For the text-containing cell, return its midpoint in [X, Y] coordinate format. 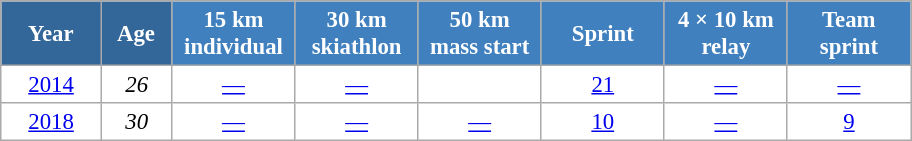
4 × 10 km relay [726, 34]
30 km skiathlon [356, 34]
2014 [52, 85]
2018 [52, 122]
Team sprint [848, 34]
15 km individual [234, 34]
Year [52, 34]
Age [136, 34]
30 [136, 122]
21 [602, 85]
Sprint [602, 34]
9 [848, 122]
10 [602, 122]
26 [136, 85]
50 km mass start [480, 34]
